Provide the (x, y) coordinate of the cell's center where the given text is located.  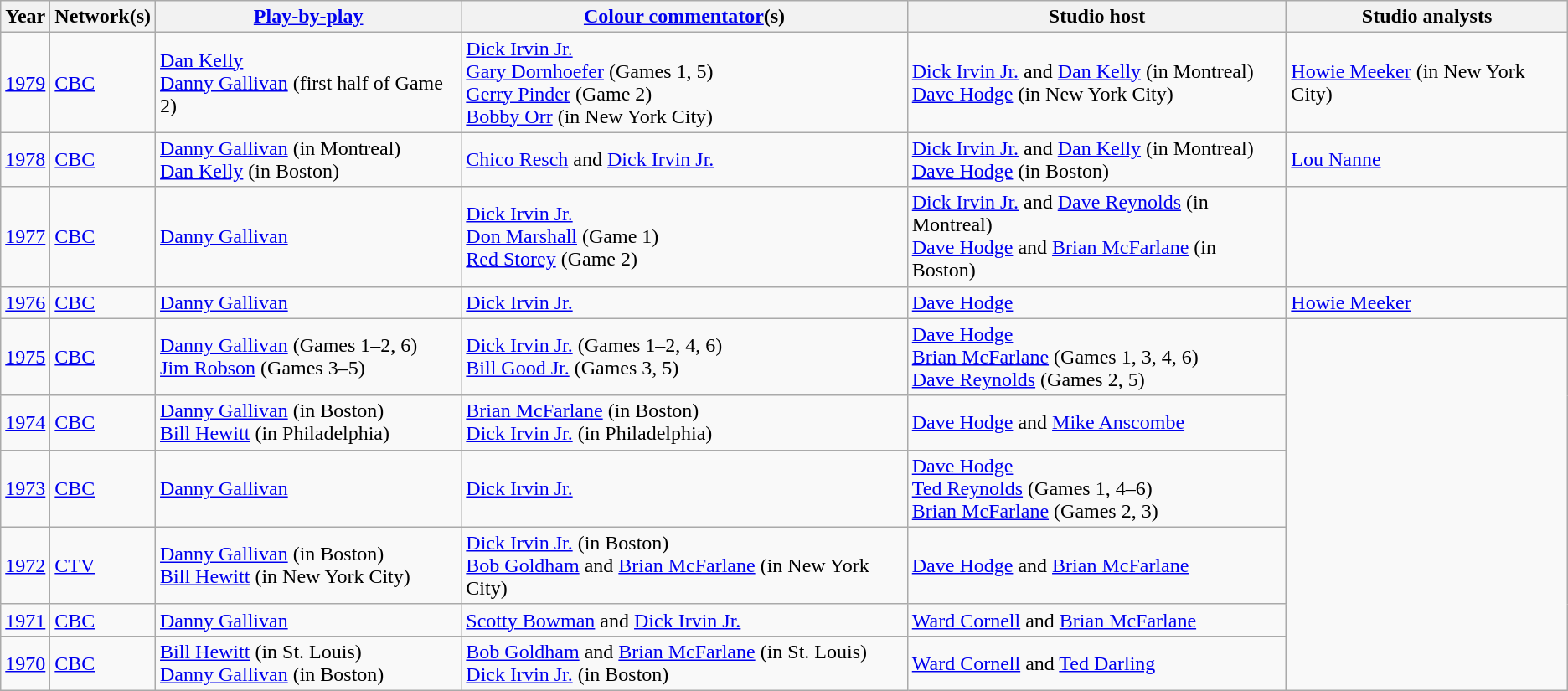
Danny Gallivan (Games 1–2, 6)Jim Robson (Games 3–5) (308, 357)
Dave Hodge (1097, 302)
Dave HodgeBrian McFarlane (Games 1, 3, 4, 6)Dave Reynolds (Games 2, 5) (1097, 357)
Danny Gallivan (in Montreal)Dan Kelly (in Boston) (308, 159)
1970 (25, 663)
Howie Meeker (in New York City) (1427, 82)
Studio analysts (1427, 17)
1976 (25, 302)
Bob Goldham and Brian McFarlane (in St. Louis)Dick Irvin Jr. (in Boston) (684, 663)
Studio host (1097, 17)
1978 (25, 159)
1977 (25, 236)
Lou Nanne (1427, 159)
Play-by-play (308, 17)
Bill Hewitt (in St. Louis)Danny Gallivan (in Boston) (308, 663)
Dick Irvin Jr.Don Marshall (Game 1)Red Storey (Game 2) (684, 236)
Howie Meeker (1427, 302)
CTV (103, 565)
Danny Gallivan (in Boston)Bill Hewitt (in New York City) (308, 565)
1971 (25, 620)
Dick Irvin Jr. and Dan Kelly (in Montreal)Dave Hodge (in New York City) (1097, 82)
Danny Gallivan (in Boston)Bill Hewitt (in Philadelphia) (308, 422)
Ward Cornell and Ted Darling (1097, 663)
Dick Irvin Jr. and Dan Kelly (in Montreal)Dave Hodge (in Boston) (1097, 159)
Dave HodgeTed Reynolds (Games 1, 4–6)Brian McFarlane (Games 2, 3) (1097, 488)
Brian McFarlane (in Boston)Dick Irvin Jr. (in Philadelphia) (684, 422)
1972 (25, 565)
Dick Irvin Jr. and Dave Reynolds (in Montreal)Dave Hodge and Brian McFarlane (in Boston) (1097, 236)
Year (25, 17)
Dick Irvin Jr.Gary Dornhoefer (Games 1, 5)Gerry Pinder (Game 2)Bobby Orr (in New York City) (684, 82)
Dan KellyDanny Gallivan (first half of Game 2) (308, 82)
Dick Irvin Jr. (in Boston)Bob Goldham and Brian McFarlane (in New York City) (684, 565)
Ward Cornell and Brian McFarlane (1097, 620)
1974 (25, 422)
Dick Irvin Jr. (Games 1–2, 4, 6)Bill Good Jr. (Games 3, 5) (684, 357)
Colour commentator(s) (684, 17)
1975 (25, 357)
1979 (25, 82)
1973 (25, 488)
Dave Hodge and Mike Anscombe (1097, 422)
Chico Resch and Dick Irvin Jr. (684, 159)
Network(s) (103, 17)
Dave Hodge and Brian McFarlane (1097, 565)
Scotty Bowman and Dick Irvin Jr. (684, 620)
